Capture the cell that displays the provided text and extract its [x, y] central coordinate. 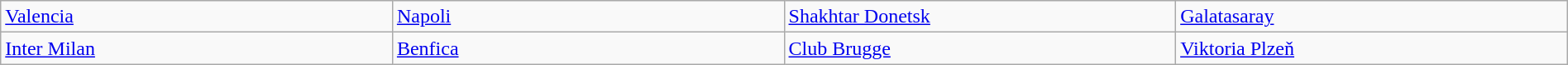
Club Brugge [980, 48]
Viktoria Plzeň [1372, 48]
Inter Milan [197, 48]
Shakhtar Donetsk [980, 17]
Napoli [588, 17]
Valencia [197, 17]
Galatasaray [1372, 17]
Benfica [588, 48]
